Search for the cell housing the specified text and yield its [x, y] center coordinate. 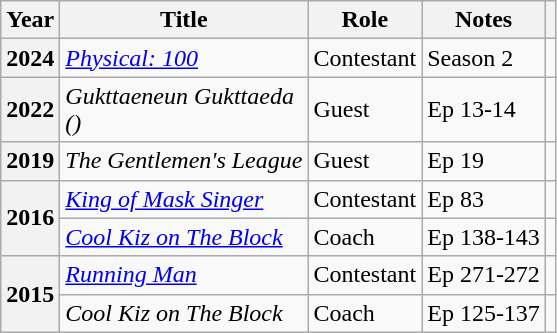
Ep 271-272 [484, 275]
Ep 19 [484, 161]
Season 2 [484, 58]
Title [184, 20]
Year [30, 20]
Role [365, 20]
King of Mask Singer [184, 199]
Running Man [184, 275]
2022 [30, 110]
Ep 138-143 [484, 237]
Ep 125-137 [484, 313]
Ep 83 [484, 199]
2016 [30, 218]
Notes [484, 20]
Physical: 100 [184, 58]
2015 [30, 294]
Gukttaeneun Gukttaeda() [184, 110]
Ep 13-14 [484, 110]
The Gentlemen's League [184, 161]
2019 [30, 161]
2024 [30, 58]
